Return [x, y] of the center of cell containing provided text 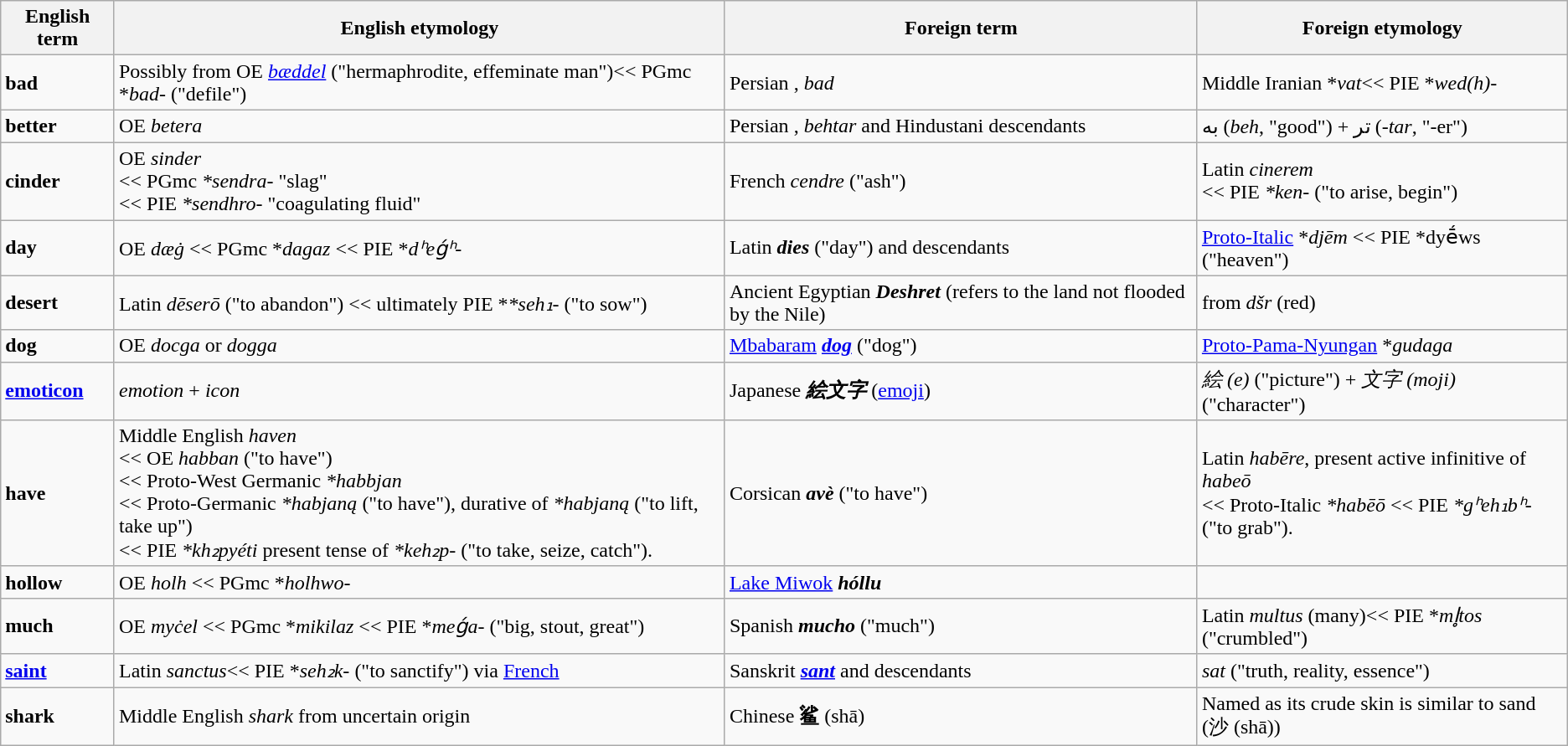
Japanese 絵文字 (emoji) [961, 391]
Lake Miwok hóllu [961, 582]
saint [58, 671]
emoticon [58, 391]
Foreign etymology [1382, 28]
shark [58, 716]
Corsican avè ("to have") [961, 494]
OE holh << PGmc *holhwo- [419, 582]
desert [58, 303]
French cendre ("ash") [961, 181]
emotion + icon [419, 391]
به (beh, "good") + تر (-tar, "-er") [1382, 126]
Latin dies ("day") and descendants [961, 248]
Middle English shark from uncertain origin [419, 716]
Latin cinerem<< PIE *ken- ("to arise, begin") [1382, 181]
Foreign term [961, 28]
OE dæġ << PGmc *dagaz << PIE *dʰeǵʰ- [419, 248]
sat ("truth, reality, essence") [1382, 671]
Sanskrit sant and descendants [961, 671]
Latin habēre, present active infinitive of habeō<< Proto-Italic *habēō << PIE *gʰeh₁bʰ- ("to grab"). [1382, 494]
OE myċel << PGmc *mikilaz << PIE *meǵa- ("big, stout, great") [419, 626]
Spanish mucho ("much") [961, 626]
have [58, 494]
English term [58, 28]
dog [58, 346]
Chinese 鲨 (shā) [961, 716]
day [58, 248]
Latin dēserō ("to abandon") << ultimately PIE **seh₁- ("to sow") [419, 303]
OE docga or dogga [419, 346]
cinder [58, 181]
Ancient Egyptian Deshret (refers to the land not flooded by the Nile) [961, 303]
Latin multus (many)<< PIE *ml̥tos ("crumbled") [1382, 626]
hollow [58, 582]
Possibly from OE bæddel ("hermaphrodite, effeminate man")<< PGmc *bad- ("defile") [419, 82]
from dšr (red) [1382, 303]
much [58, 626]
Proto-Italic *djēm << PIE *dyḗws ("heaven") [1382, 248]
English etymology [419, 28]
bad [58, 82]
Proto-Pama-Nyungan *gudaga [1382, 346]
Named as its crude skin is similar to sand (沙 (shā)) [1382, 716]
Persian , behtar and Hindustani descendants [961, 126]
Middle Iranian *vat<< PIE *wed(h)- [1382, 82]
OE betera [419, 126]
Persian , bad [961, 82]
Latin sanctus<< PIE *seh₂k- ("to sanctify") via French [419, 671]
OE sinder<< PGmc *sendra- "slag"<< PIE *sendhro- "coagulating fluid" [419, 181]
絵 (e) ("picture") + 文字 (moji) ("character") [1382, 391]
Mbabaram dog ("dog") [961, 346]
better [58, 126]
